Search for the cell housing the specified text and yield its (x, y) center coordinate. 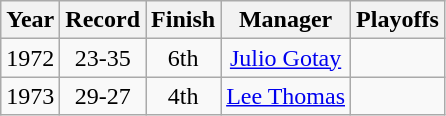
Year (30, 20)
1972 (30, 58)
Playoffs (398, 20)
Record (103, 20)
29-27 (103, 96)
Finish (184, 20)
Julio Gotay (286, 58)
Manager (286, 20)
1973 (30, 96)
6th (184, 58)
23-35 (103, 58)
Lee Thomas (286, 96)
4th (184, 96)
